Determine the (X, Y) coordinate at the center of the cell enclosing the given text.  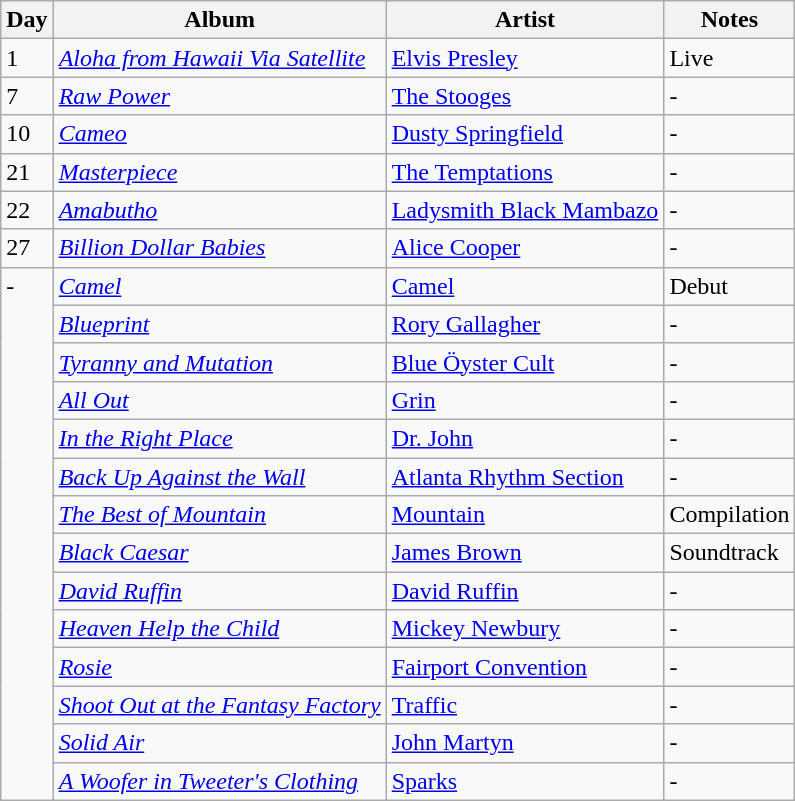
Dusty Springfield (525, 134)
21 (27, 172)
Elvis Presley (525, 58)
In the Right Place (220, 438)
Live (730, 58)
Soundtrack (730, 553)
Mickey Newbury (525, 629)
Rosie (220, 667)
James Brown (525, 553)
Blue Öyster Cult (525, 362)
The Best of Mountain (220, 515)
Atlanta Rhythm Section (525, 477)
All Out (220, 400)
Shoot Out at the Fantasy Factory (220, 705)
Rory Gallagher (525, 324)
Aloha from Hawaii Via Satellite (220, 58)
1 (27, 58)
Solid Air (220, 743)
Grin (525, 400)
Compilation (730, 515)
Back Up Against the Wall (220, 477)
22 (27, 210)
Dr. John (525, 438)
Heaven Help the Child (220, 629)
The Stooges (525, 96)
10 (27, 134)
Black Caesar (220, 553)
Traffic (525, 705)
The Temptations (525, 172)
Notes (730, 20)
Blueprint (220, 324)
Day (27, 20)
Debut (730, 286)
Tyranny and Mutation (220, 362)
Album (220, 20)
Mountain (525, 515)
7 (27, 96)
Ladysmith Black Mambazo (525, 210)
Fairport Convention (525, 667)
Raw Power (220, 96)
Alice Cooper (525, 248)
Amabutho (220, 210)
27 (27, 248)
A Woofer in Tweeter's Clothing (220, 781)
Billion Dollar Babies (220, 248)
Cameo (220, 134)
Artist (525, 20)
Masterpiece (220, 172)
John Martyn (525, 743)
Sparks (525, 781)
